Detect which cell encompasses the target text, then output its [x, y] center coordinate. 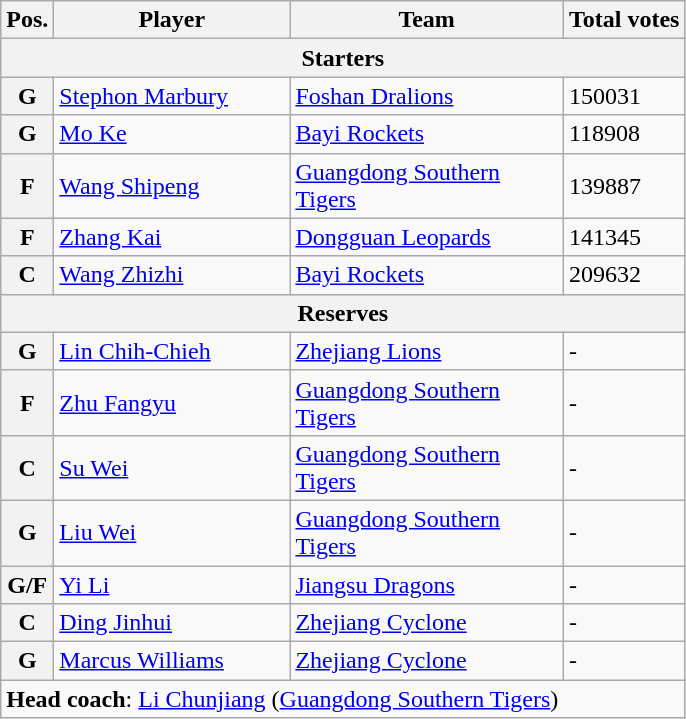
Zhejiang Lions [427, 351]
Marcus Williams [172, 661]
139887 [624, 186]
Head coach: Li Chunjiang (Guangdong Southern Tigers) [343, 699]
Zhu Fangyu [172, 402]
Pos. [28, 20]
Jiangsu Dragons [427, 585]
Wang Zhizhi [172, 275]
Zhang Kai [172, 237]
Yi Li [172, 585]
118908 [624, 134]
Team [427, 20]
Ding Jinhui [172, 623]
G/F [28, 585]
Stephon Marbury [172, 96]
Lin Chih-Chieh [172, 351]
Wang Shipeng [172, 186]
Foshan Dralions [427, 96]
209632 [624, 275]
Mo Ke [172, 134]
Liu Wei [172, 532]
Total votes [624, 20]
Reserves [343, 313]
150031 [624, 96]
Su Wei [172, 468]
Starters [343, 58]
Player [172, 20]
141345 [624, 237]
Dongguan Leopards [427, 237]
